Output the (X, Y) coordinate of the center of the cell containing the given text.  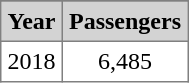
2018 (32, 61)
Year (32, 21)
Passengers (124, 21)
6,485 (124, 61)
